Determine the [X, Y] coordinate at the center of the cell enclosing the given text.  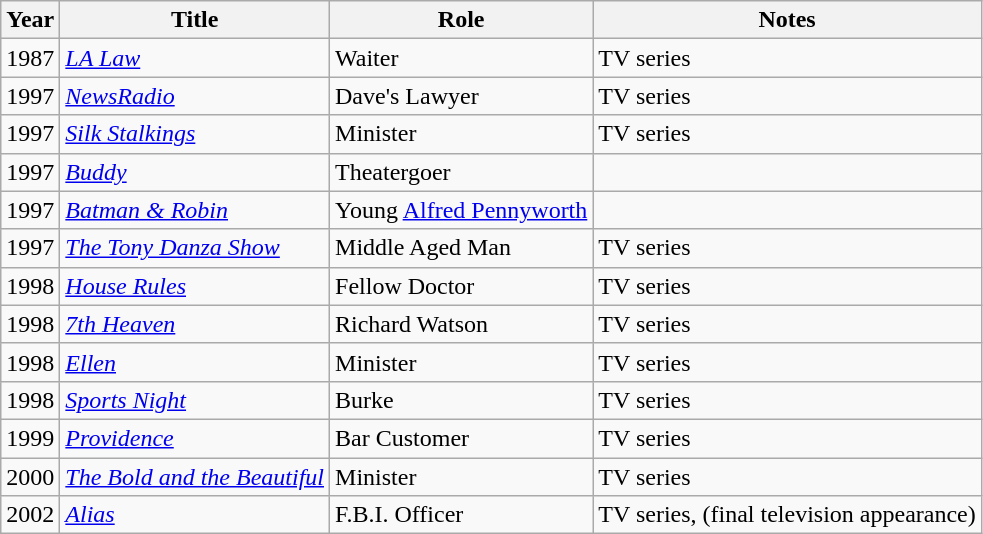
Ellen [195, 362]
Buddy [195, 172]
F.B.I. Officer [462, 515]
Waiter [462, 58]
House Rules [195, 286]
Role [462, 20]
Young Alfred Pennyworth [462, 210]
LA Law [195, 58]
Providence [195, 438]
Fellow Doctor [462, 286]
2000 [30, 477]
Title [195, 20]
1999 [30, 438]
Richard Watson [462, 324]
Middle Aged Man [462, 248]
Silk Stalkings [195, 134]
Theatergoer [462, 172]
7th Heaven [195, 324]
Notes [787, 20]
Dave's Lawyer [462, 96]
1987 [30, 58]
The Bold and the Beautiful [195, 477]
Batman & Robin [195, 210]
Bar Customer [462, 438]
NewsRadio [195, 96]
TV series, (final television appearance) [787, 515]
The Tony Danza Show [195, 248]
Sports Night [195, 400]
Year [30, 20]
Alias [195, 515]
2002 [30, 515]
Burke [462, 400]
